From the cell containing the given text, extract its center point as (x, y) coordinate. 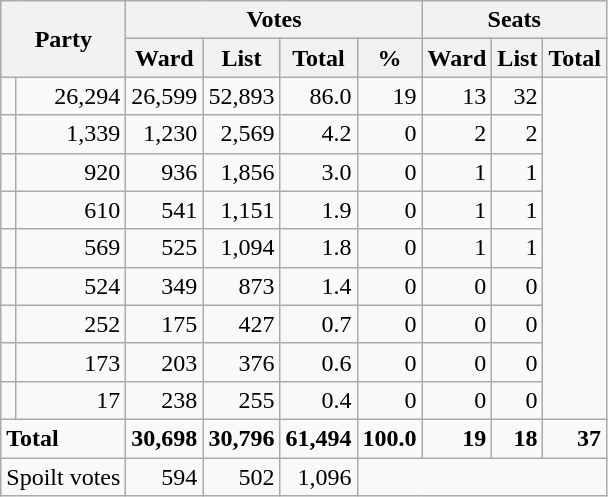
255 (242, 400)
427 (242, 324)
1.8 (318, 248)
0.7 (318, 324)
Spoilt votes (64, 477)
569 (70, 248)
3.0 (318, 172)
Votes (274, 20)
1.4 (318, 286)
% (390, 58)
173 (70, 362)
32 (518, 96)
1,094 (242, 248)
920 (70, 172)
502 (242, 477)
349 (164, 286)
541 (164, 210)
525 (164, 248)
30,796 (242, 438)
4.2 (318, 134)
0.6 (318, 362)
175 (164, 324)
13 (457, 96)
61,494 (318, 438)
17 (70, 400)
524 (70, 286)
26,599 (164, 96)
1,151 (242, 210)
238 (164, 400)
203 (164, 362)
1,339 (70, 134)
Party (64, 39)
936 (164, 172)
52,893 (242, 96)
376 (242, 362)
252 (70, 324)
Seats (514, 20)
100.0 (390, 438)
1.9 (318, 210)
1,230 (164, 134)
594 (164, 477)
26,294 (70, 96)
1,096 (318, 477)
86.0 (318, 96)
37 (575, 438)
0.4 (318, 400)
610 (70, 210)
1,856 (242, 172)
30,698 (164, 438)
873 (242, 286)
18 (518, 438)
2,569 (242, 134)
